Detect which cell encompasses the target text, then output its [x, y] center coordinate. 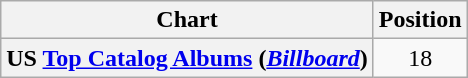
18 [420, 58]
Position [420, 20]
Chart [188, 20]
US Top Catalog Albums (Billboard) [188, 58]
